Capture the cell that displays the provided text and extract its [x, y] central coordinate. 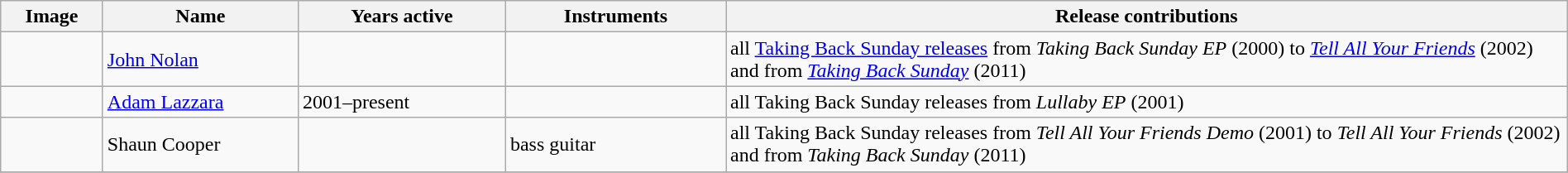
Instruments [615, 17]
all Taking Back Sunday releases from Tell All Your Friends Demo (2001) to Tell All Your Friends (2002) and from Taking Back Sunday (2011) [1147, 144]
all Taking Back Sunday releases from Taking Back Sunday EP (2000) to Tell All Your Friends (2002) and from Taking Back Sunday (2011) [1147, 60]
all Taking Back Sunday releases from Lullaby EP (2001) [1147, 102]
Shaun Cooper [200, 144]
2001–present [402, 102]
Name [200, 17]
bass guitar [615, 144]
Adam Lazzara [200, 102]
Years active [402, 17]
John Nolan [200, 60]
Release contributions [1147, 17]
Image [52, 17]
